Output the [x, y] coordinate of the center of the cell containing the given text.  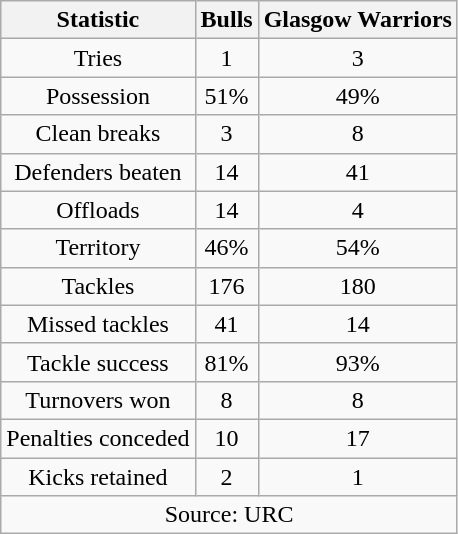
Tackle success [98, 362]
Clean breaks [98, 134]
Turnovers won [98, 400]
Tries [98, 58]
Offloads [98, 210]
2 [226, 477]
Possession [98, 96]
81% [226, 362]
Penalties conceded [98, 438]
17 [358, 438]
Glasgow Warriors [358, 20]
Defenders beaten [98, 172]
46% [226, 248]
Missed tackles [98, 324]
10 [226, 438]
4 [358, 210]
Source: URC [230, 515]
49% [358, 96]
180 [358, 286]
176 [226, 286]
Tackles [98, 286]
93% [358, 362]
Statistic [98, 20]
Bulls [226, 20]
54% [358, 248]
51% [226, 96]
Kicks retained [98, 477]
Territory [98, 248]
